Return the [X, Y] coordinate for the center point of the cell that contains the specified text.  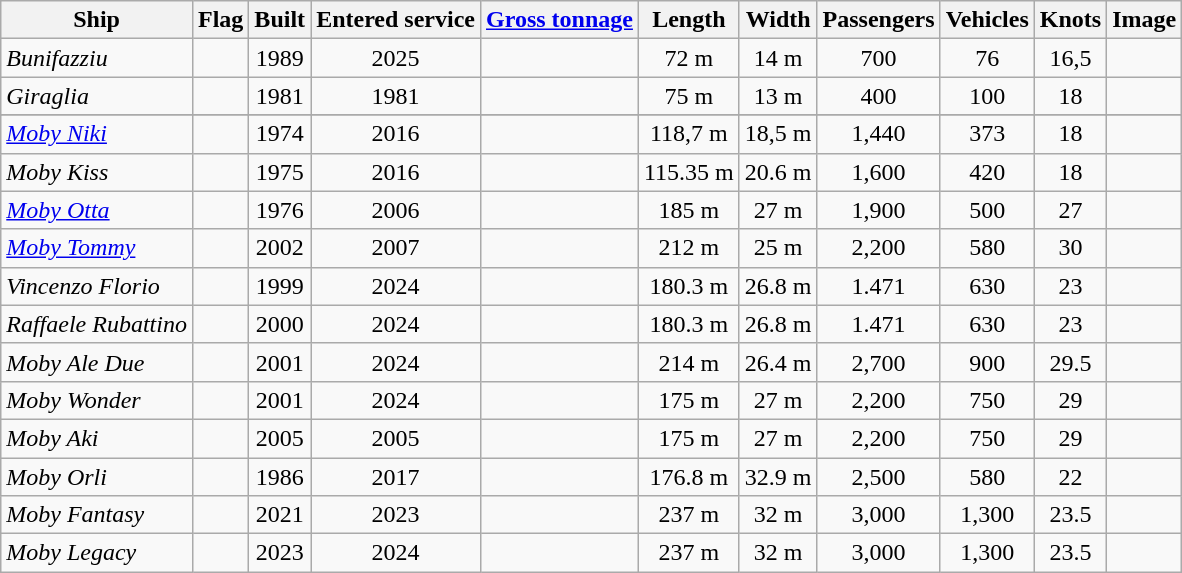
Passengers [878, 20]
14 m [778, 58]
185 m [688, 210]
176.8 m [688, 477]
75 m [688, 96]
2017 [396, 477]
Moby Kiss [97, 172]
900 [987, 362]
1999 [280, 286]
400 [878, 96]
13 m [778, 96]
Moby Aki [97, 438]
2025 [396, 58]
1986 [280, 477]
18,5 m [778, 134]
Moby Orli [97, 477]
25 m [778, 248]
26.4 m [778, 362]
212 m [688, 248]
2,500 [878, 477]
1989 [280, 58]
32.9 m [778, 477]
2007 [396, 248]
1,440 [878, 134]
Raffaele Rubattino [97, 324]
Giraglia [97, 96]
Bunifazziu [97, 58]
2,700 [878, 362]
Length [688, 20]
1,900 [878, 210]
115.35 m [688, 172]
27 [1070, 210]
373 [987, 134]
Moby Niki [97, 134]
Knots [1070, 20]
Built [280, 20]
Vehicles [987, 20]
1975 [280, 172]
16,5 [1070, 58]
Vincenzo Florio [97, 286]
20.6 m [778, 172]
1974 [280, 134]
2002 [280, 248]
Moby Ale Due [97, 362]
1,600 [878, 172]
500 [987, 210]
214 m [688, 362]
Ship [97, 20]
29.5 [1070, 362]
2000 [280, 324]
Moby Tommy [97, 248]
Entered service [396, 20]
Moby Otta [97, 210]
2006 [396, 210]
76 [987, 58]
1976 [280, 210]
100 [987, 96]
Moby Wonder [97, 400]
700 [878, 58]
Image [1144, 20]
2021 [280, 515]
Flag [220, 20]
72 m [688, 58]
420 [987, 172]
30 [1070, 248]
Width [778, 20]
Moby Fantasy [97, 515]
118,7 m [688, 134]
Gross tonnage [559, 20]
22 [1070, 477]
Moby Legacy [97, 553]
